Return (x, y) of the center of cell containing provided text 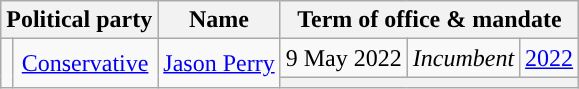
Term of office & mandate (429, 20)
Political party (80, 20)
Incumbent (463, 58)
2022 (550, 58)
Name (219, 20)
9 May 2022 (344, 58)
Conservative (84, 63)
Jason Perry (219, 63)
